Search for the cell housing the specified text and yield its (x, y) center coordinate. 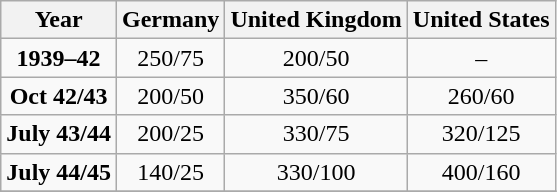
250/75 (171, 58)
United Kingdom (316, 20)
July 43/44 (59, 134)
– (481, 58)
United States (481, 20)
330/75 (316, 134)
400/160 (481, 172)
200/25 (171, 134)
1939–42 (59, 58)
Germany (171, 20)
Oct 42/43 (59, 96)
Year (59, 20)
260/60 (481, 96)
330/100 (316, 172)
140/25 (171, 172)
350/60 (316, 96)
320/125 (481, 134)
July 44/45 (59, 172)
